Pinpoint the cell where the given text exists, returning its [x, y] midpoint coordinate. 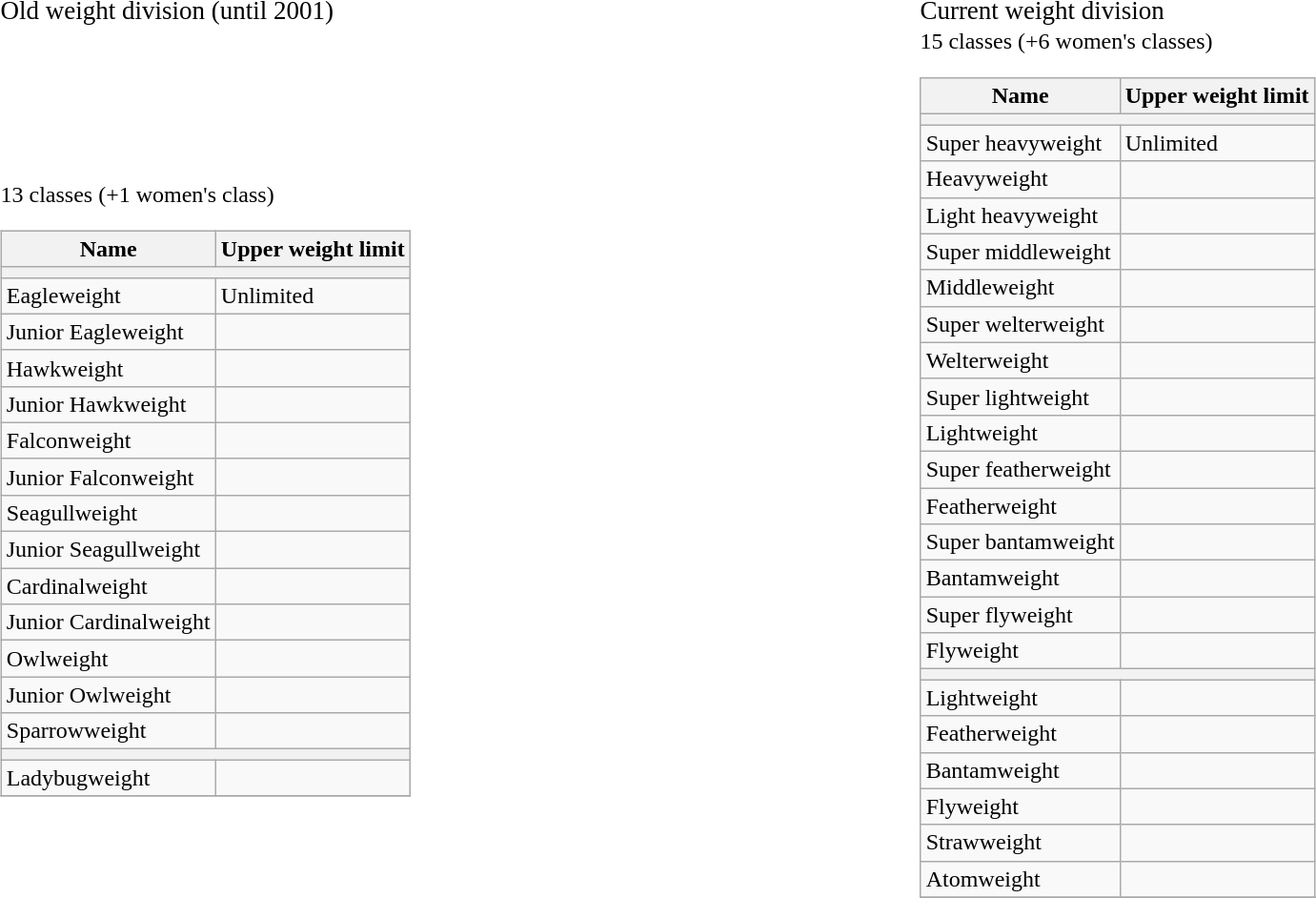
Strawweight [1020, 843]
Junior Hawkweight [109, 404]
Welterweight [1020, 360]
Cardinalweight [109, 586]
Junior Eagleweight [109, 332]
Junior Owlweight [109, 695]
Middleweight [1020, 288]
Super flyweight [1020, 615]
Falconweight [109, 440]
Ladybugweight [109, 778]
Super lightweight [1020, 397]
Junior Seagullweight [109, 550]
Super featherweight [1020, 469]
Super middleweight [1020, 252]
Junior Falconweight [109, 477]
Junior Cardinalweight [109, 622]
Heavyweight [1020, 179]
Hawkweight [109, 368]
Owlweight [109, 659]
Seagullweight [109, 513]
Super welterweight [1020, 324]
Atomweight [1020, 879]
Super bantamweight [1020, 542]
Eagleweight [109, 296]
Sparrowweight [109, 731]
Super heavyweight [1020, 143]
Light heavyweight [1020, 215]
